Determine the [x, y] coordinate at the center of the cell enclosing the given text.  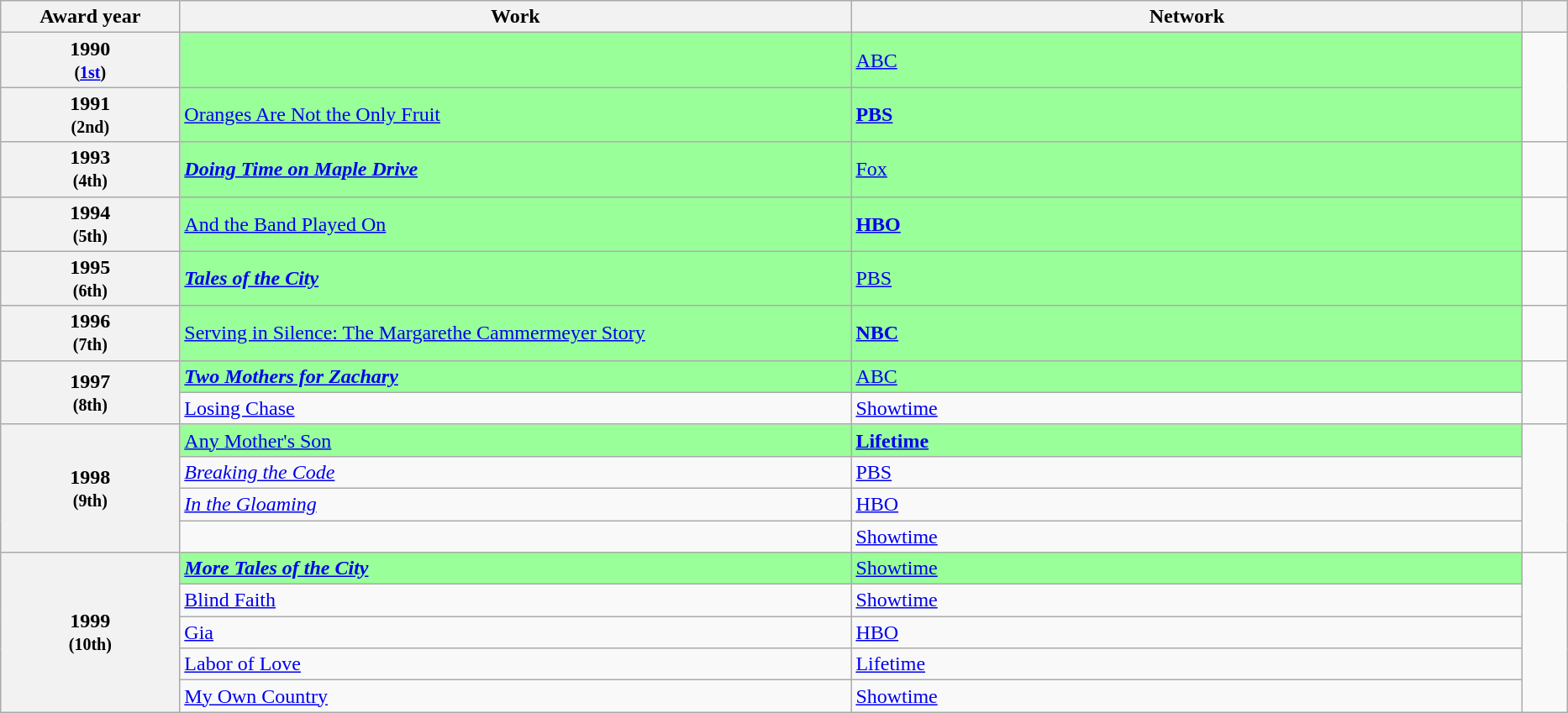
1996(7th) [91, 333]
Two Mothers for Zachary [516, 376]
In the Gloaming [516, 504]
Gia [516, 632]
Losing Chase [516, 408]
Network [1187, 17]
Serving in Silence: The Margarethe Cammermeyer Story [516, 333]
Tales of the City [516, 279]
1994(5th) [91, 223]
Oranges Are Not the Only Fruit [516, 114]
1995(6th) [91, 279]
Work [516, 17]
Labor of Love [516, 664]
Fox [1187, 170]
NBC [1187, 333]
Award year [91, 17]
1991(2nd) [91, 114]
Doing Time on Maple Drive [516, 170]
1998(9th) [91, 488]
Breaking the Code [516, 472]
1999(10th) [91, 632]
My Own Country [516, 696]
1993(4th) [91, 170]
And the Band Played On [516, 223]
1997(8th) [91, 392]
Any Mother's Son [516, 440]
1990(1st) [91, 60]
Blind Faith [516, 600]
More Tales of the City [516, 569]
